Determine the (X, Y) coordinate at the center of the cell enclosing the given text.  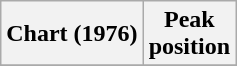
Peak position (189, 34)
Chart (1976) (72, 34)
